Return the [x, y] coordinate for the center point of the cell that contains the specified text.  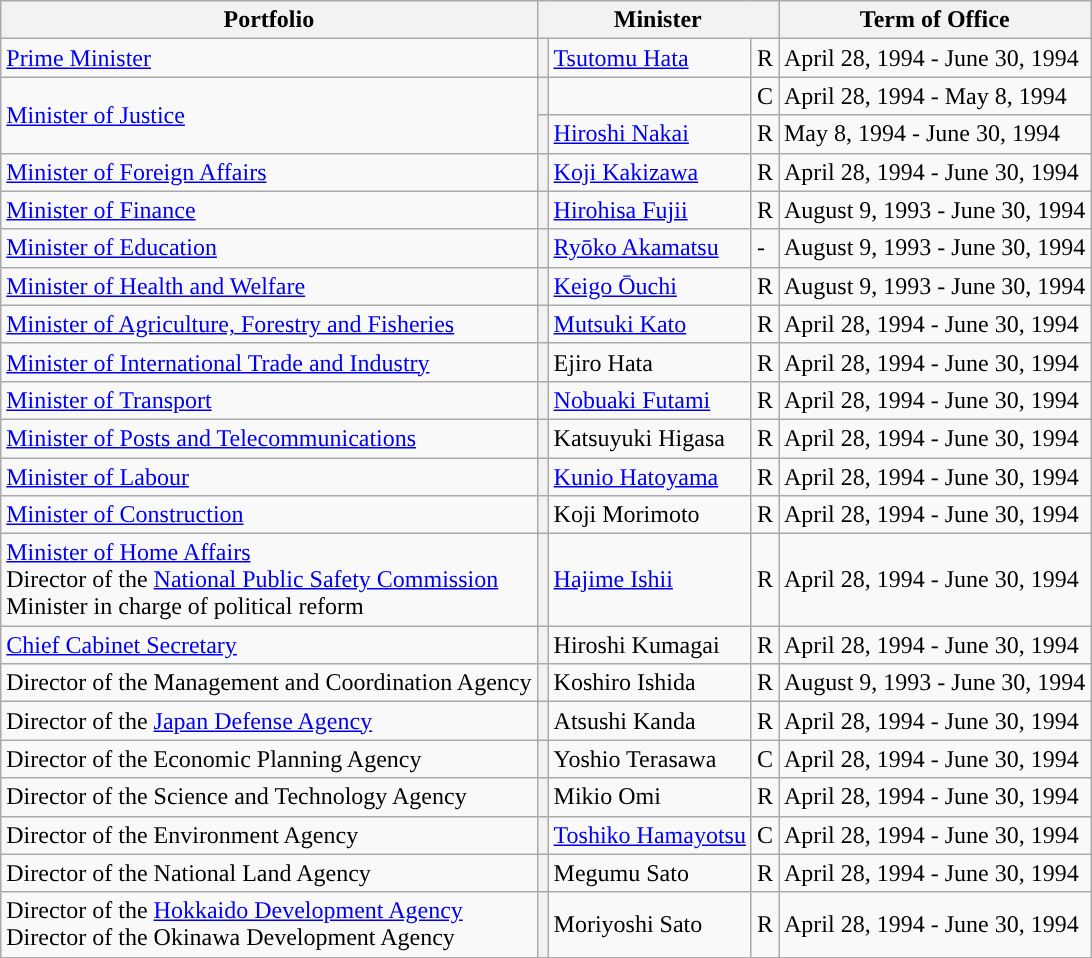
Hirohisa Fujii [650, 210]
Katsuyuki Higasa [650, 438]
Minister [658, 20]
Director of the Japan Defense Agency [269, 721]
Minister of Justice [269, 115]
Minister of Construction [269, 515]
Kunio Hatoyama [650, 477]
Yoshio Terasawa [650, 759]
Minister of Finance [269, 210]
Minister of Posts and Telecommunications [269, 438]
Director of the Science and Technology Agency [269, 797]
Hiroshi Kumagai [650, 645]
Prime Minister [269, 58]
Portfolio [269, 20]
Minister of International Trade and Industry [269, 362]
Nobuaki Futami [650, 400]
Director of the Management and Coordination Agency [269, 683]
Toshiko Hamayotsu [650, 835]
Hiroshi Nakai [650, 134]
Mutsuki Kato [650, 324]
Director of the Environment Agency [269, 835]
Minister of Agriculture, Forestry and Fisheries [269, 324]
Director of the Economic Planning Agency [269, 759]
Ejiro Hata [650, 362]
Koshiro Ishida [650, 683]
- [764, 248]
Koji Kakizawa [650, 172]
Director of the Hokkaido Development Agency Director of the Okinawa Development Agency [269, 924]
Minister of Foreign Affairs [269, 172]
Keigo Ōuchi [650, 286]
April 28, 1994 - May 8, 1994 [934, 96]
Tsutomu Hata [650, 58]
Hajime Ishii [650, 580]
Director of the National Land Agency [269, 873]
Moriyoshi Sato [650, 924]
Minister of Health and Welfare [269, 286]
Minister of Education [269, 248]
Atsushi Kanda [650, 721]
Ryōko Akamatsu [650, 248]
Mikio Omi [650, 797]
Minister of Labour [269, 477]
Term of Office [934, 20]
Koji Morimoto [650, 515]
May 8, 1994 - June 30, 1994 [934, 134]
Minister of Transport [269, 400]
Megumu Sato [650, 873]
Minister of Home Affairs Director of the National Public Safety Commission Minister in charge of political reform [269, 580]
Chief Cabinet Secretary [269, 645]
